For the text-containing cell, return its midpoint in [x, y] coordinate format. 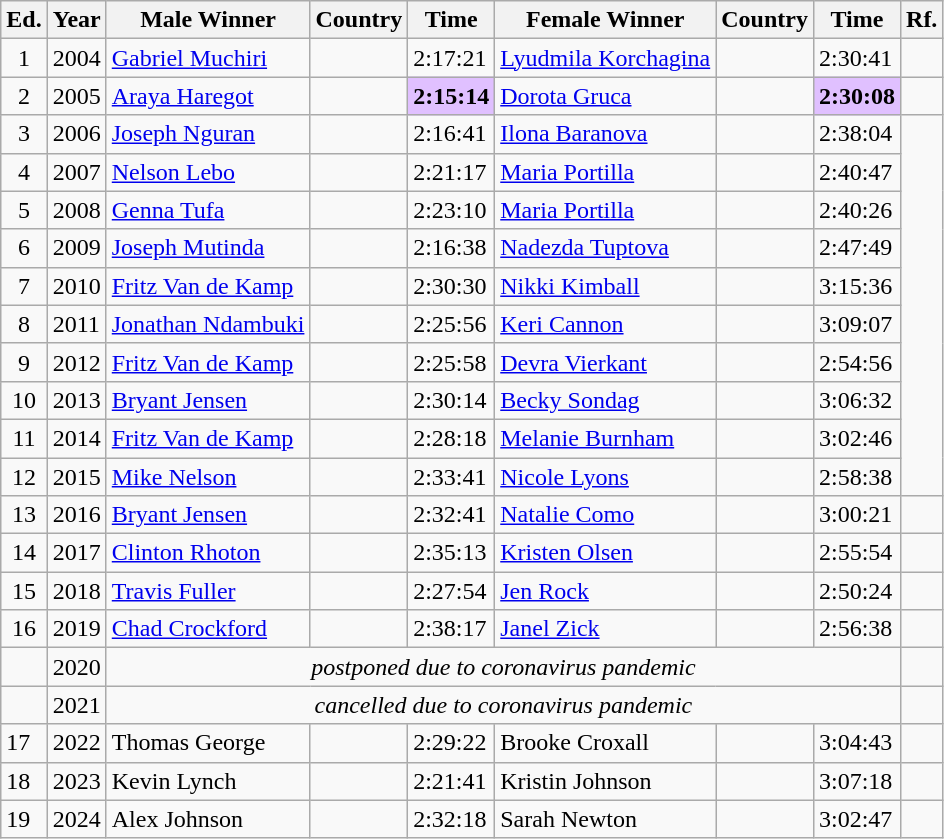
Kristin Johnson [606, 781]
3 [24, 134]
Jen Rock [606, 591]
Travis Fuller [208, 591]
Thomas George [208, 743]
18 [24, 781]
2:27:54 [452, 591]
Keri Cannon [606, 324]
Mike Nelson [208, 477]
2:32:41 [452, 515]
2:47:49 [856, 248]
2012 [76, 362]
2008 [76, 210]
2011 [76, 324]
6 [24, 248]
Nicole Lyons [606, 477]
5 [24, 210]
Nelson Lebo [208, 172]
19 [24, 819]
2:38:17 [452, 629]
2020 [76, 667]
1 [24, 58]
2:55:54 [856, 553]
13 [24, 515]
cancelled due to coronavirus pandemic [503, 705]
2:56:38 [856, 629]
Melanie Burnham [606, 438]
2006 [76, 134]
2017 [76, 553]
2:30:08 [856, 96]
2010 [76, 286]
Nadezda Tuptova [606, 248]
2:38:04 [856, 134]
2013 [76, 400]
3:09:07 [856, 324]
2015 [76, 477]
10 [24, 400]
8 [24, 324]
2:30:41 [856, 58]
12 [24, 477]
2:25:56 [452, 324]
2:15:14 [452, 96]
2:16:41 [452, 134]
Clinton Rhoton [208, 553]
3:02:47 [856, 819]
2:28:18 [452, 438]
2:50:24 [856, 591]
Sarah Newton [606, 819]
postponed due to coronavirus pandemic [503, 667]
Ed. [24, 20]
2024 [76, 819]
2019 [76, 629]
Araya Haregot [208, 96]
Female Winner [606, 20]
14 [24, 553]
2:54:56 [856, 362]
2021 [76, 705]
2:35:13 [452, 553]
2016 [76, 515]
Genna Tufa [208, 210]
2:40:47 [856, 172]
16 [24, 629]
Janel Zick [606, 629]
3:07:18 [856, 781]
Gabriel Muchiri [208, 58]
2009 [76, 248]
Year [76, 20]
Dorota Gruca [606, 96]
2:40:26 [856, 210]
Joseph Mutinda [208, 248]
2:29:22 [452, 743]
2 [24, 96]
Joseph Nguran [208, 134]
2018 [76, 591]
2:58:38 [856, 477]
17 [24, 743]
3:00:21 [856, 515]
15 [24, 591]
2:21:41 [452, 781]
Kristen Olsen [606, 553]
Devra Vierkant [606, 362]
4 [24, 172]
Alex Johnson [208, 819]
Brooke Croxall [606, 743]
2:30:30 [452, 286]
Kevin Lynch [208, 781]
Male Winner [208, 20]
2:23:10 [452, 210]
2023 [76, 781]
7 [24, 286]
2007 [76, 172]
Rf. [922, 20]
2:21:17 [452, 172]
3:02:46 [856, 438]
2:33:41 [452, 477]
Natalie Como [606, 515]
2:32:18 [452, 819]
2022 [76, 743]
Jonathan Ndambuki [208, 324]
Ilona Baranova [606, 134]
9 [24, 362]
2:16:38 [452, 248]
2005 [76, 96]
11 [24, 438]
2014 [76, 438]
3:06:32 [856, 400]
2:25:58 [452, 362]
Lyudmila Korchagina [606, 58]
Becky Sondag [606, 400]
3:15:36 [856, 286]
2004 [76, 58]
2:17:21 [452, 58]
3:04:43 [856, 743]
Chad Crockford [208, 629]
2:30:14 [452, 400]
Nikki Kimball [606, 286]
